Search for the cell housing the specified text and yield its (X, Y) center coordinate. 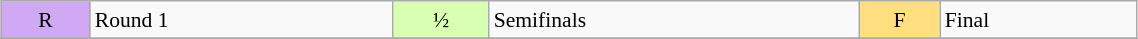
Round 1 (242, 20)
½ (440, 20)
Semifinals (674, 20)
Final (1038, 20)
R (46, 20)
F (900, 20)
